Determine the [x, y] coordinate at the center of the cell enclosing the given text.  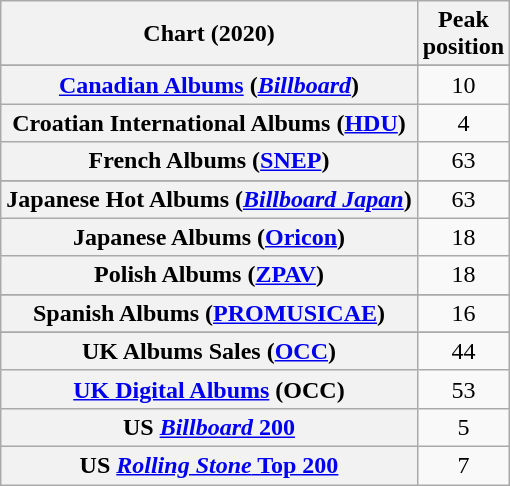
UK Albums Sales (OCC) [209, 351]
44 [463, 351]
Polish Albums (ZPAV) [209, 275]
16 [463, 313]
7 [463, 465]
Croatian International Albums (HDU) [209, 123]
US Billboard 200 [209, 427]
Japanese Albums (Oricon) [209, 237]
10 [463, 85]
53 [463, 389]
Peakposition [463, 34]
Chart (2020) [209, 34]
French Albums (SNEP) [209, 161]
4 [463, 123]
US Rolling Stone Top 200 [209, 465]
UK Digital Albums (OCC) [209, 389]
5 [463, 427]
Spanish Albums (PROMUSICAE) [209, 313]
Japanese Hot Albums (Billboard Japan) [209, 199]
Canadian Albums (Billboard) [209, 85]
